Extract the [X, Y] coordinate from the center of the cell holding the provided text.  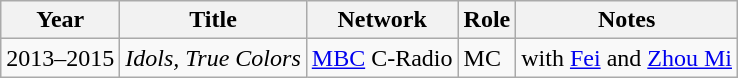
MBC C-Radio [382, 58]
Network [382, 20]
Idols, True Colors [213, 58]
Year [60, 20]
Role [487, 20]
Notes [627, 20]
2013–2015 [60, 58]
MC [487, 58]
with Fei and Zhou Mi [627, 58]
Title [213, 20]
